Scan for the cell matching the given text and deliver its [x, y] coordinate at center. 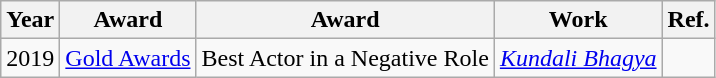
Year [30, 20]
Ref. [688, 20]
Best Actor in a Negative Role [345, 58]
Gold Awards [128, 58]
Work [578, 20]
2019 [30, 58]
Kundali Bhagya [578, 58]
